Extract the (x, y) coordinate from the center of the cell holding the provided text.  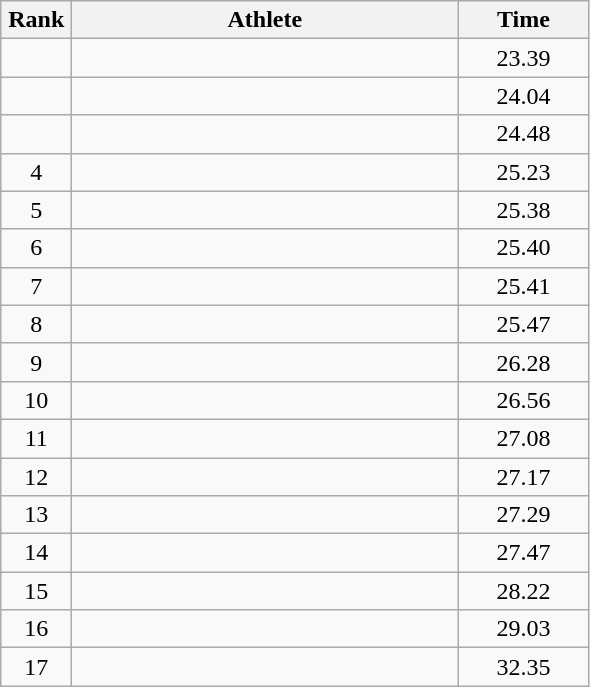
7 (36, 286)
25.41 (524, 286)
Athlete (265, 20)
25.23 (524, 172)
25.47 (524, 324)
24.04 (524, 96)
10 (36, 400)
32.35 (524, 667)
9 (36, 362)
11 (36, 438)
14 (36, 553)
17 (36, 667)
Time (524, 20)
25.38 (524, 210)
29.03 (524, 629)
24.48 (524, 134)
15 (36, 591)
5 (36, 210)
25.40 (524, 248)
4 (36, 172)
28.22 (524, 591)
26.56 (524, 400)
16 (36, 629)
6 (36, 248)
12 (36, 477)
27.08 (524, 438)
27.47 (524, 553)
23.39 (524, 58)
8 (36, 324)
Rank (36, 20)
27.29 (524, 515)
27.17 (524, 477)
26.28 (524, 362)
13 (36, 515)
